Detect which cell encompasses the target text, then output its [X, Y] center coordinate. 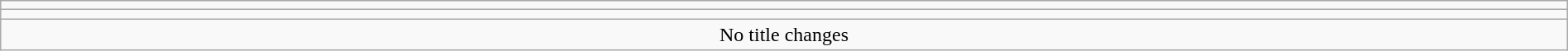
No title changes [784, 35]
